Determine the (X, Y) coordinate at the center of the cell enclosing the given text.  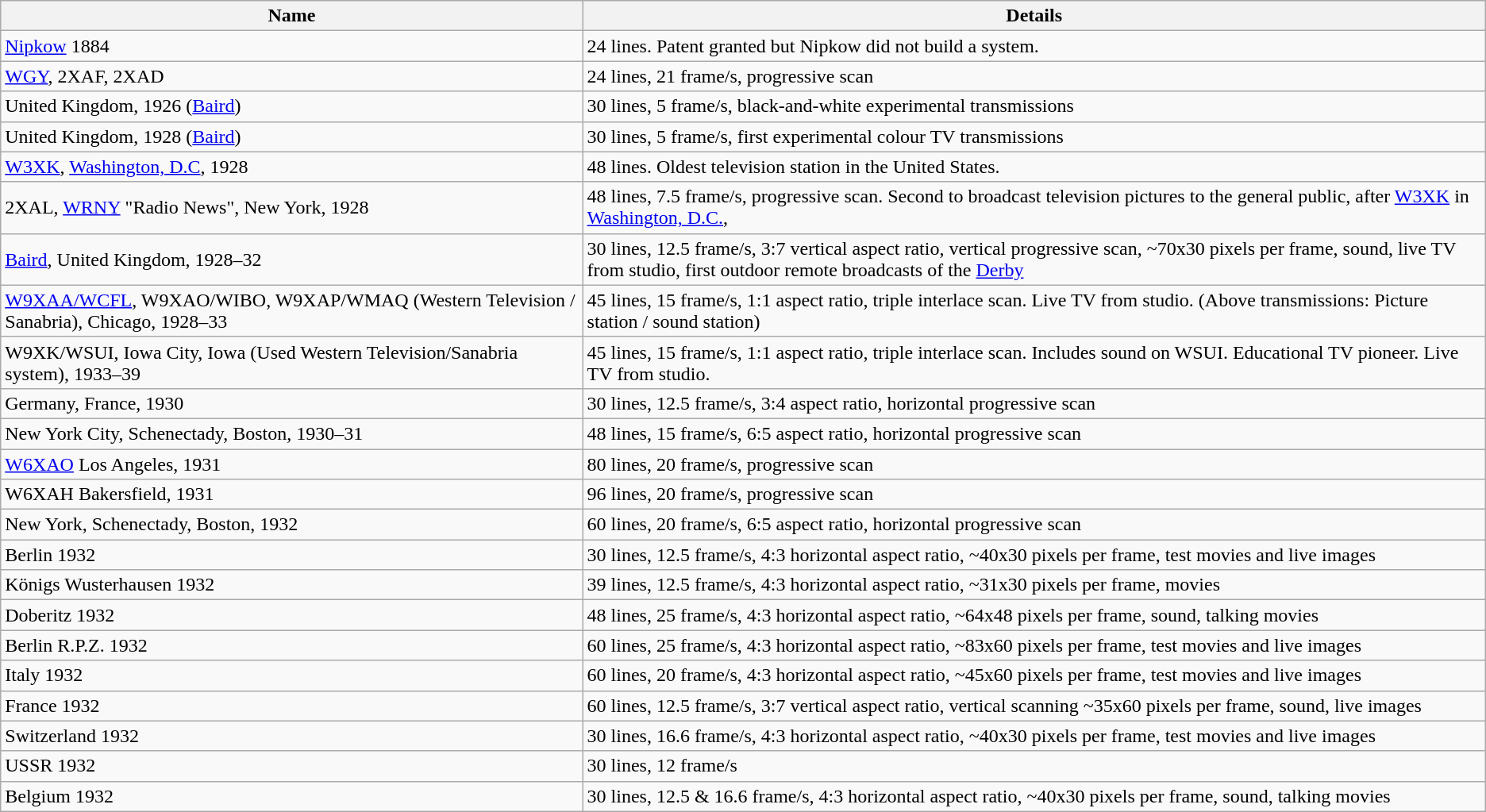
30 lines, 5 frame/s, black-and-white experimental transmissions (1034, 106)
Königs Wusterhausen 1932 (292, 585)
45 lines, 15 frame/s, 1:1 aspect ratio, triple interlace scan. Live TV from studio. (Above transmissions: Picture station / sound station) (1034, 311)
24 lines, 21 frame/s, progressive scan (1034, 76)
48 lines, 25 frame/s, 4:3 horizontal aspect ratio, ~64x48 pixels per frame, sound, talking movies (1034, 615)
60 lines, 25 frame/s, 4:3 horizontal aspect ratio, ~83x60 pixels per frame, test movies and live images (1034, 645)
39 lines, 12.5 frame/s, 4:3 horizontal aspect ratio, ~31x30 pixels per frame, movies (1034, 585)
24 lines. Patent granted but Nipkow did not build a system. (1034, 46)
W9XK/WSUI, Iowa City, Iowa (Used Western Television/Sanabria system), 1933–39 (292, 362)
Berlin 1932 (292, 555)
USSR 1932 (292, 766)
2XAL, WRNY "Radio News", New York, 1928 (292, 208)
60 lines, 20 frame/s, 6:5 aspect ratio, horizontal progressive scan (1034, 525)
Baird, United Kingdom, 1928–32 (292, 259)
Doberitz 1932 (292, 615)
United Kingdom, 1928 (Baird) (292, 137)
United Kingdom, 1926 (Baird) (292, 106)
30 lines, 12.5 & 16.6 frame/s, 4:3 horizontal aspect ratio, ~40x30 pixels per frame, sound, talking movies (1034, 796)
30 lines, 12.5 frame/s, 3:4 aspect ratio, horizontal progressive scan (1034, 403)
45 lines, 15 frame/s, 1:1 aspect ratio, triple interlace scan. Includes sound on WSUI. Educational TV pioneer. Live TV from studio. (1034, 362)
Nipkow 1884 (292, 46)
60 lines, 20 frame/s, 4:3 horizontal aspect ratio, ~45x60 pixels per frame, test movies and live images (1034, 675)
Name (292, 16)
30 lines, 5 frame/s, first experimental colour TV transmissions (1034, 137)
France 1932 (292, 706)
New York, Schenectady, Boston, 1932 (292, 525)
Germany, France, 1930 (292, 403)
80 lines, 20 frame/s, progressive scan (1034, 464)
W3XK, Washington, D.C, 1928 (292, 167)
New York City, Schenectady, Boston, 1930–31 (292, 433)
WGY, 2XAF, 2XAD (292, 76)
Details (1034, 16)
96 lines, 20 frame/s, progressive scan (1034, 495)
30 lines, 12.5 frame/s, 4:3 horizontal aspect ratio, ~40x30 pixels per frame, test movies and live images (1034, 555)
W6XAH Bakersfield, 1931 (292, 495)
Berlin R.P.Z. 1932 (292, 645)
Italy 1932 (292, 675)
48 lines, 15 frame/s, 6:5 aspect ratio, horizontal progressive scan (1034, 433)
Belgium 1932 (292, 796)
48 lines, 7.5 frame/s, progressive scan. Second to broadcast television pictures to the general public, after W3XK in Washington, D.C., (1034, 208)
W6XAO Los Angeles, 1931 (292, 464)
W9XAA/WCFL, W9XAO/WIBO, W9XAP/WMAQ (Western Television / Sanabria), Chicago, 1928–33 (292, 311)
30 lines, 16.6 frame/s, 4:3 horizontal aspect ratio, ~40x30 pixels per frame, test movies and live images (1034, 736)
30 lines, 12 frame/s (1034, 766)
Switzerland 1932 (292, 736)
60 lines, 12.5 frame/s, 3:7 vertical aspect ratio, vertical scanning ~35x60 pixels per frame, sound, live images (1034, 706)
48 lines. Oldest television station in the United States. (1034, 167)
